Capture the cell that displays the provided text and extract its (X, Y) central coordinate. 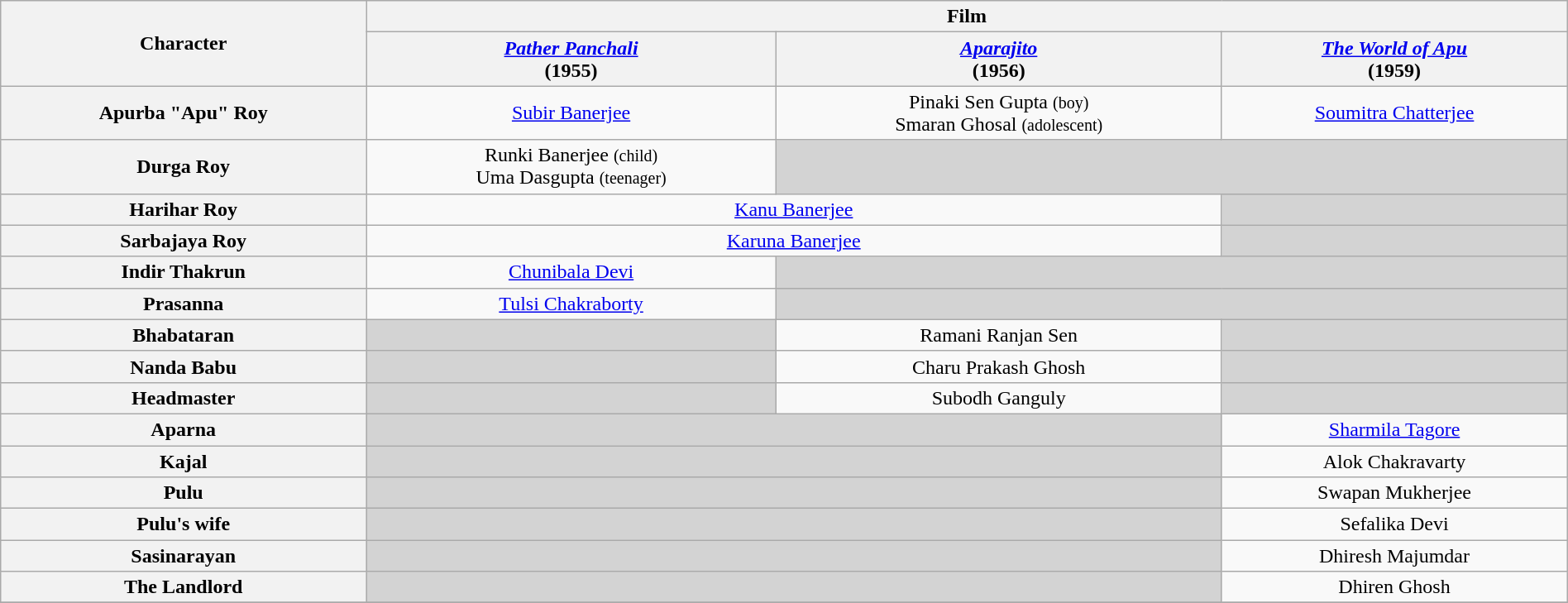
Pulu's wife (184, 524)
Runki Banerjee (child) Uma Dasgupta (teenager) (571, 167)
Pulu (184, 493)
Durga Roy (184, 167)
Nanda Babu (184, 366)
Apurba "Apu" Roy (184, 112)
Subodh Ganguly (999, 398)
Soumitra Chatterjee (1394, 112)
The World of Apu (1959) (1394, 60)
Indir Thakrun (184, 272)
Prasanna (184, 304)
Alok Chakravarty (1394, 461)
Aparajito (1956) (999, 60)
Subir Banerjee (571, 112)
Sefalika Devi (1394, 524)
Sharmila Tagore (1394, 429)
Dhiren Ghosh (1394, 587)
Film (968, 17)
Sasinarayan (184, 556)
Harihar Roy (184, 209)
Karuna Banerjee (794, 241)
Chunibala Devi (571, 272)
Pinaki Sen Gupta (boy) Smaran Ghosal (adolescent) (999, 112)
Kajal (184, 461)
Charu Prakash Ghosh (999, 366)
Bhabataran (184, 335)
Swapan Mukherjee (1394, 493)
Pather Panchali (1955) (571, 60)
Dhiresh Majumdar (1394, 556)
Sarbajaya Roy (184, 241)
Aparna (184, 429)
Kanu Banerjee (794, 209)
The Landlord (184, 587)
Ramani Ranjan Sen (999, 335)
Tulsi Chakraborty (571, 304)
Character (184, 43)
Headmaster (184, 398)
